Detect which cell encompasses the target text, then output its [X, Y] center coordinate. 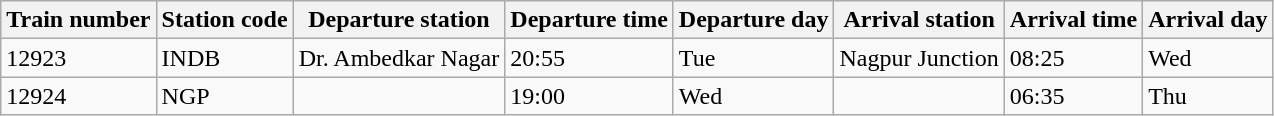
NGP [224, 96]
12924 [78, 96]
Departure station [399, 20]
Tue [754, 58]
12923 [78, 58]
Arrival day [1208, 20]
Station code [224, 20]
Departure time [590, 20]
Thu [1208, 96]
Dr. Ambedkar Nagar [399, 58]
Arrival time [1073, 20]
06:35 [1073, 96]
INDB [224, 58]
19:00 [590, 96]
Train number [78, 20]
08:25 [1073, 58]
20:55 [590, 58]
Arrival station [919, 20]
Nagpur Junction [919, 58]
Departure day [754, 20]
